Determine the (X, Y) coordinate at the center of the cell enclosing the given text.  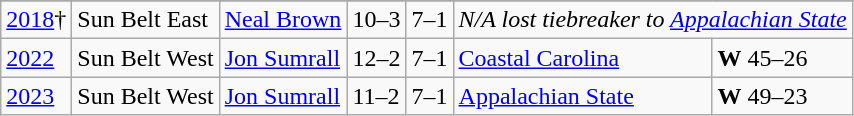
Sun Belt East (146, 20)
2022 (36, 58)
Coastal Carolina (582, 58)
W 49–23 (782, 96)
W 45–26 (782, 58)
Appalachian State (582, 96)
11–2 (376, 96)
Neal Brown (283, 20)
2023 (36, 96)
N/A lost tiebreaker to Appalachian State (652, 20)
10–3 (376, 20)
2018† (36, 20)
12–2 (376, 58)
